Search for the cell housing the specified text and yield its [x, y] center coordinate. 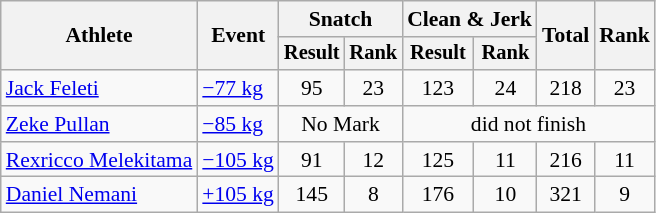
Event [238, 36]
did not finish [528, 124]
8 [374, 195]
Total [566, 36]
216 [566, 160]
Zeke Pullan [100, 124]
125 [438, 160]
No Mark [340, 124]
12 [374, 160]
9 [624, 195]
Daniel Nemani [100, 195]
−77 kg [238, 88]
145 [312, 195]
+105 kg [238, 195]
91 [312, 160]
−85 kg [238, 124]
24 [506, 88]
Athlete [100, 36]
Snatch [340, 19]
95 [312, 88]
Rexricco Melekitama [100, 160]
176 [438, 195]
218 [566, 88]
123 [438, 88]
Clean & Jerk [470, 19]
10 [506, 195]
321 [566, 195]
Jack Feleti [100, 88]
−105 kg [238, 160]
